Identify which cell holds the provided text, then report its (x, y) central coordinate. 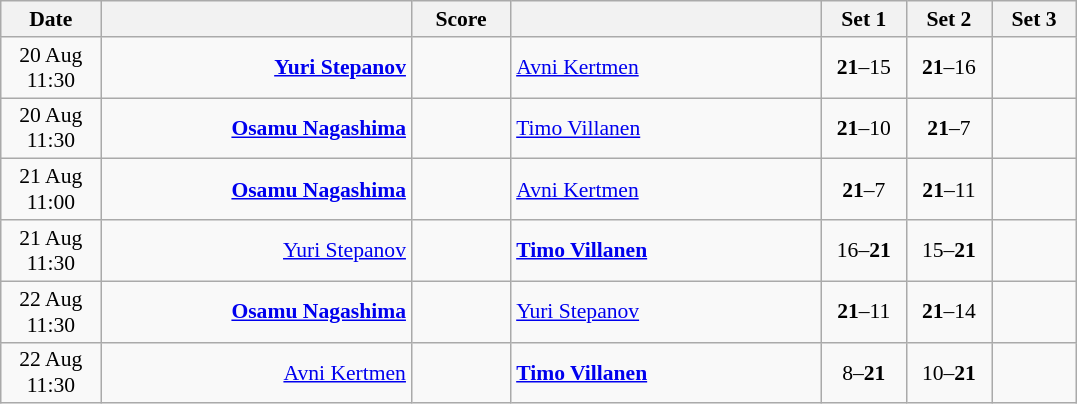
Set 3 (1034, 19)
21–16 (948, 68)
10–21 (948, 372)
21–15 (864, 68)
21–10 (864, 128)
8–21 (864, 372)
15–21 (948, 250)
Set 1 (864, 19)
Score (461, 19)
21 Aug11:00 (51, 190)
21 Aug11:30 (51, 250)
Set 2 (948, 19)
Date (51, 19)
16–21 (864, 250)
21–14 (948, 312)
